Determine the (x, y) coordinate at the center of the cell enclosing the given text.  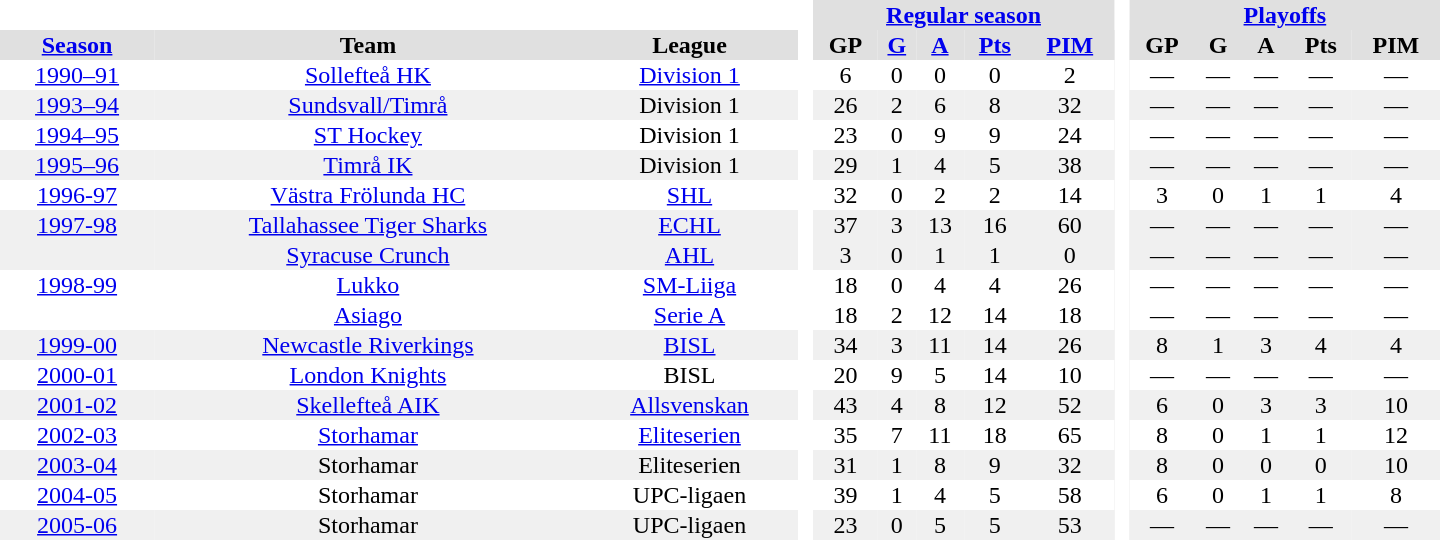
34 (845, 345)
Syracuse Crunch (368, 255)
43 (845, 405)
1997-98 (77, 225)
Skellefteå AIK (368, 405)
Asiago (368, 315)
Timrå IK (368, 165)
Sollefteå HK (368, 75)
29 (845, 165)
37 (845, 225)
1990–91 (77, 75)
1999-00 (77, 345)
Västra Frölunda HC (368, 195)
35 (845, 435)
52 (1070, 405)
AHL (690, 255)
1994–95 (77, 135)
ECHL (690, 225)
SHL (690, 195)
20 (845, 375)
Allsvenskan (690, 405)
39 (845, 495)
2005-06 (77, 525)
Regular season (964, 15)
1993–94 (77, 105)
2003-04 (77, 465)
Serie A (690, 315)
1998-99 (77, 285)
7 (897, 435)
2001-02 (77, 405)
SM-Liiga (690, 285)
1995–96 (77, 165)
2004-05 (77, 495)
38 (1070, 165)
London Knights (368, 375)
Team (368, 45)
Season (77, 45)
Tallahassee Tiger Sharks (368, 225)
Playoffs (1285, 15)
Newcastle Riverkings (368, 345)
53 (1070, 525)
60 (1070, 225)
58 (1070, 495)
Lukko (368, 285)
2000-01 (77, 375)
13 (940, 225)
16 (995, 225)
24 (1070, 135)
League (690, 45)
2002-03 (77, 435)
65 (1070, 435)
1996-97 (77, 195)
Sundsvall/Timrå (368, 105)
31 (845, 465)
ST Hockey (368, 135)
